From the cell containing the given text, extract its center point as (x, y) coordinate. 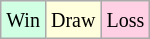
Loss (126, 20)
Draw (72, 20)
Win (24, 20)
